Determine the (x, y) coordinate at the center of the cell enclosing the given text.  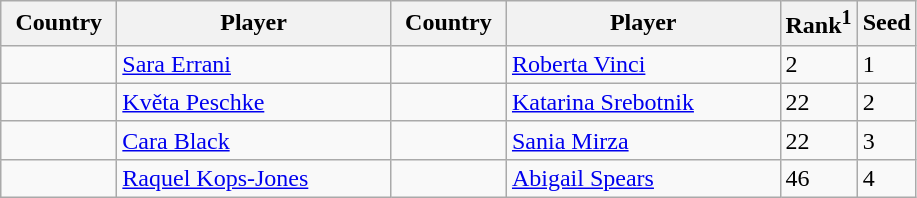
1 (886, 64)
Seed (886, 24)
Roberta Vinci (643, 64)
Sara Errani (254, 64)
Cara Black (254, 140)
46 (818, 178)
Sania Mirza (643, 140)
4 (886, 178)
3 (886, 140)
Raquel Kops-Jones (254, 178)
Květa Peschke (254, 102)
Katarina Srebotnik (643, 102)
Abigail Spears (643, 178)
Rank1 (818, 24)
